Output the (X, Y) coordinate of the center of the cell containing the given text.  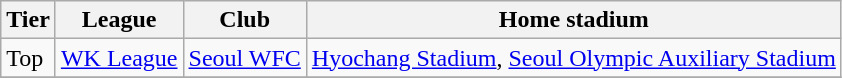
Seoul WFC (244, 58)
Top (28, 58)
Tier (28, 20)
League (119, 20)
Club (244, 20)
WK League (119, 58)
Home stadium (574, 20)
Hyochang Stadium, Seoul Olympic Auxiliary Stadium (574, 58)
